Find where the given text appears and provide that cell's center as (x, y) coordinate. 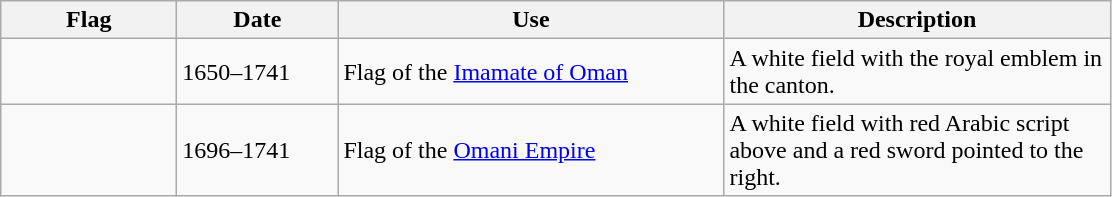
1650–1741 (258, 72)
Description (917, 20)
1696–1741 (258, 150)
Flag of the Omani Empire (531, 150)
Use (531, 20)
Date (258, 20)
Flag (89, 20)
A white field with the royal emblem in the canton. (917, 72)
Flag of the Imamate of Oman (531, 72)
A white field with red Arabic script above and a red sword pointed to the right. (917, 150)
